Return (x, y) of the center of cell containing provided text 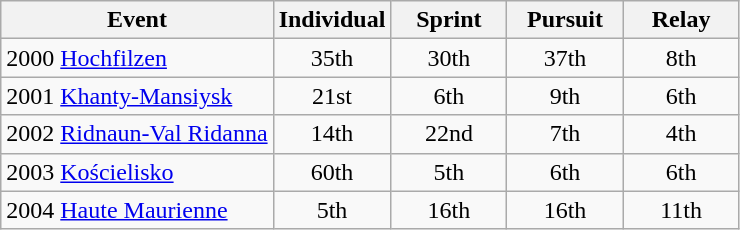
7th (565, 134)
Pursuit (565, 20)
4th (681, 134)
11th (681, 210)
2003 Kościelisko (137, 172)
Sprint (449, 20)
60th (332, 172)
30th (449, 58)
22nd (449, 134)
Event (137, 20)
9th (565, 96)
8th (681, 58)
37th (565, 58)
2000 Hochfilzen (137, 58)
35th (332, 58)
14th (332, 134)
2001 Khanty-Mansiysk (137, 96)
Individual (332, 20)
21st (332, 96)
2002 Ridnaun-Val Ridanna (137, 134)
2004 Haute Maurienne (137, 210)
Relay (681, 20)
